Search for the cell housing the specified text and yield its (X, Y) center coordinate. 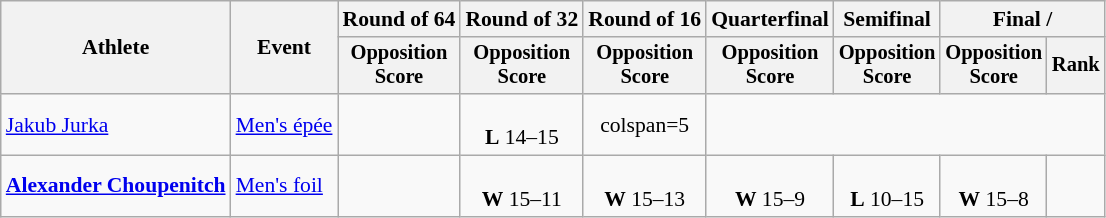
W 15–9 (770, 186)
Jakub Jurka (116, 124)
Event (284, 48)
Round of 16 (644, 19)
Quarterfinal (770, 19)
Round of 64 (400, 19)
L 14–15 (522, 124)
L 10–15 (888, 186)
Men's foil (284, 186)
W 15–8 (994, 186)
Round of 32 (522, 19)
Alexander Choupenitch (116, 186)
W 15–11 (522, 186)
Semifinal (888, 19)
Athlete (116, 48)
W 15–13 (644, 186)
Men's épée (284, 124)
colspan=5 (644, 124)
Final / (1022, 19)
Rank (1076, 66)
